Locate the cell with the specified text and output its (x, y) center coordinate. 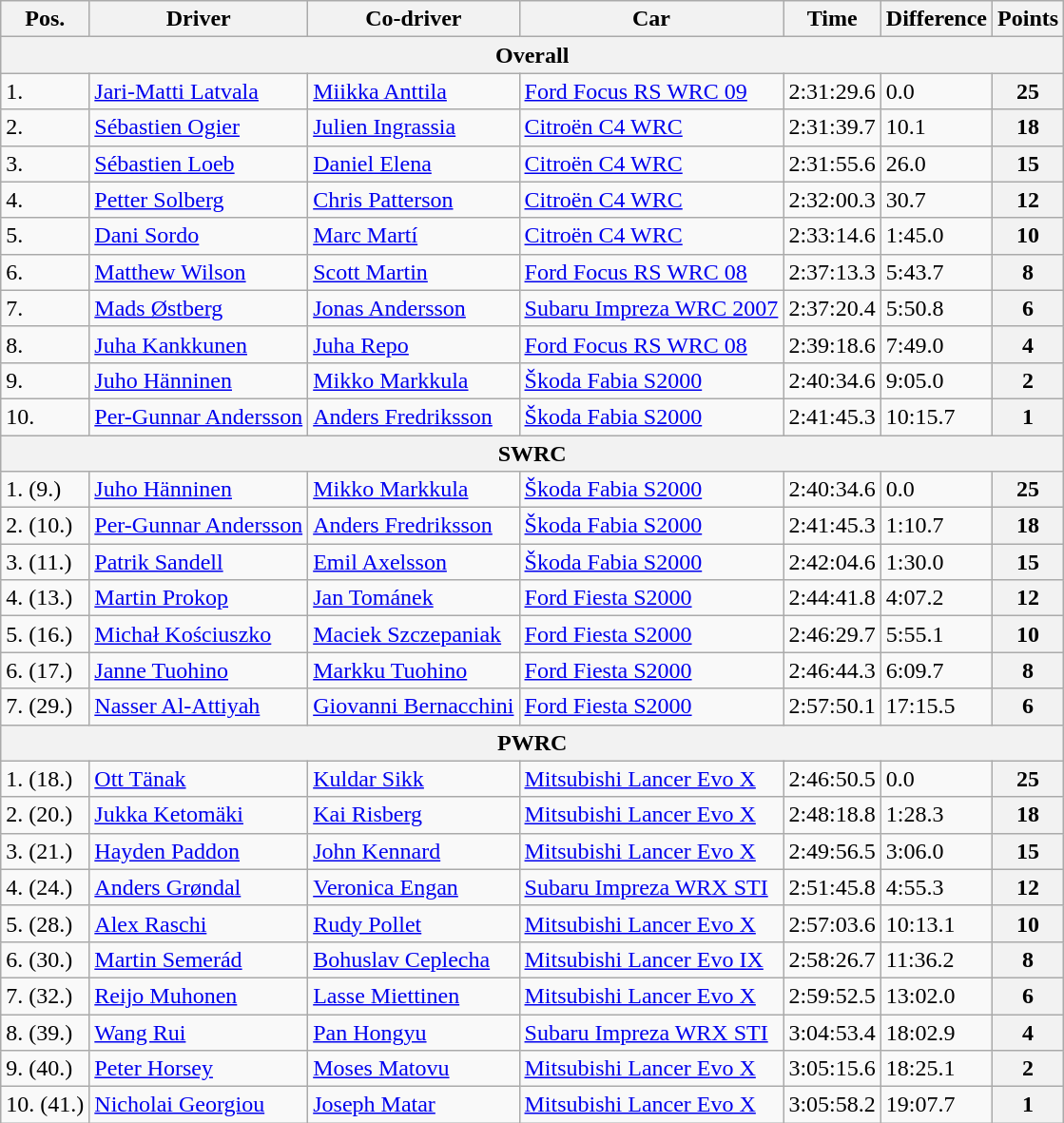
18:25.1 (936, 1069)
Jonas Andersson (414, 308)
Maciek Szczepaniak (414, 634)
Mads Østberg (199, 308)
Ford Focus RS WRC 09 (651, 91)
Markku Tuohino (414, 670)
2. (46, 127)
Jukka Ketomäki (199, 815)
2:57:03.6 (832, 923)
2. (20.) (46, 815)
Rudy Pollet (414, 923)
Dani Sordo (199, 236)
Co-driver (414, 19)
5:55.1 (936, 634)
2:31:29.6 (832, 91)
Points (1029, 19)
Hayden Paddon (199, 851)
3:06.0 (936, 851)
Kai Risberg (414, 815)
Nicholai Georgiou (199, 1105)
Car (651, 19)
5. (28.) (46, 923)
8. (46, 344)
7. (46, 308)
9:05.0 (936, 380)
SWRC (532, 454)
5. (46, 236)
Emil Axelsson (414, 562)
7. (29.) (46, 707)
19:07.7 (936, 1105)
10. (41.) (46, 1105)
5:43.7 (936, 272)
Moses Matovu (414, 1069)
2. (10.) (46, 526)
Bohuslav Ceplecha (414, 959)
Peter Horsey (199, 1069)
Sébastien Ogier (199, 127)
2:51:45.8 (832, 887)
3:05:15.6 (832, 1069)
1:10.7 (936, 526)
Nasser Al-Attiyah (199, 707)
30.7 (936, 200)
Chris Patterson (414, 200)
Martin Prokop (199, 598)
4. (46, 200)
6:09.7 (936, 670)
2:32:00.3 (832, 200)
Miikka Anttila (414, 91)
10:15.7 (936, 416)
1:30.0 (936, 562)
2:49:56.5 (832, 851)
10. (46, 416)
26.0 (936, 164)
7. (32.) (46, 996)
2:31:55.6 (832, 164)
Pan Hongyu (414, 1032)
Patrik Sandell (199, 562)
4. (24.) (46, 887)
Petter Solberg (199, 200)
Veronica Engan (414, 887)
Lasse Miettinen (414, 996)
13:02.0 (936, 996)
Wang Rui (199, 1032)
3:04:53.4 (832, 1032)
8. (39.) (46, 1032)
2:59:52.5 (832, 996)
Ott Tänak (199, 779)
2:46:50.5 (832, 779)
PWRC (532, 743)
Matthew Wilson (199, 272)
2:37:20.4 (832, 308)
Marc Martí (414, 236)
Sébastien Loeb (199, 164)
3. (46, 164)
3:05:58.2 (832, 1105)
4:55.3 (936, 887)
Joseph Matar (414, 1105)
Juha Repo (414, 344)
6. (46, 272)
Pos. (46, 19)
John Kennard (414, 851)
Janne Tuohino (199, 670)
1:45.0 (936, 236)
3. (21.) (46, 851)
1:28.3 (936, 815)
1. (18.) (46, 779)
9. (46, 380)
6. (30.) (46, 959)
Time (832, 19)
2:33:14.6 (832, 236)
2:39:18.6 (832, 344)
2:48:18.8 (832, 815)
2:57:50.1 (832, 707)
11:36.2 (936, 959)
Jari-Matti Latvala (199, 91)
Jan Tománek (414, 598)
Daniel Elena (414, 164)
Juha Kankkunen (199, 344)
2:31:39.7 (832, 127)
2:46:44.3 (832, 670)
7:49.0 (936, 344)
2:37:13.3 (832, 272)
3. (11.) (46, 562)
Mitsubishi Lancer Evo IX (651, 959)
5. (16.) (46, 634)
2:44:41.8 (832, 598)
10:13.1 (936, 923)
Kuldar Sikk (414, 779)
Driver (199, 19)
Difference (936, 19)
Overall (532, 55)
2:42:04.6 (832, 562)
Giovanni Bernacchini (414, 707)
4. (13.) (46, 598)
4:07.2 (936, 598)
Reijo Muhonen (199, 996)
5:50.8 (936, 308)
17:15.5 (936, 707)
2:58:26.7 (832, 959)
Julien Ingrassia (414, 127)
Anders Grøndal (199, 887)
Subaru Impreza WRC 2007 (651, 308)
Alex Raschi (199, 923)
1. (46, 91)
Michał Kościuszko (199, 634)
10.1 (936, 127)
Martin Semerád (199, 959)
18:02.9 (936, 1032)
Scott Martin (414, 272)
1. (9.) (46, 490)
6. (17.) (46, 670)
2:46:29.7 (832, 634)
9. (40.) (46, 1069)
